Return [X, Y] of the center of cell containing provided text 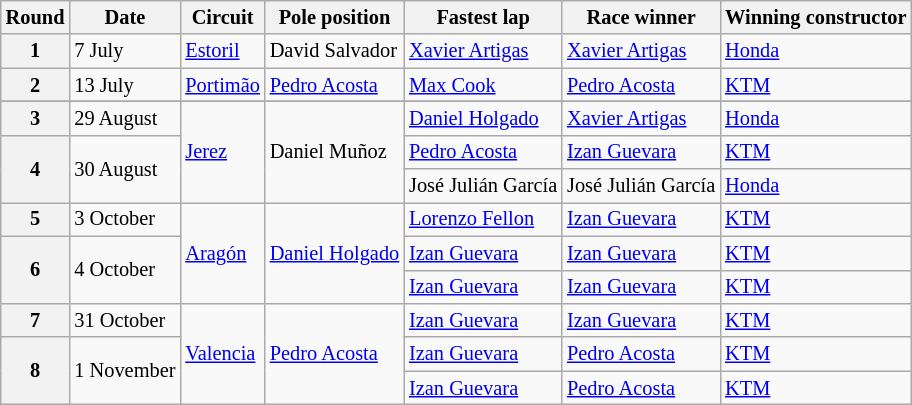
3 October [124, 219]
Aragón [222, 252]
5 [36, 219]
Estoril [222, 51]
Daniel Muñoz [334, 152]
Max Cook [483, 85]
Race winner [641, 17]
Lorenzo Fellon [483, 219]
1 [36, 51]
7 [36, 320]
3 [36, 118]
Round [36, 17]
Jerez [222, 152]
Fastest lap [483, 17]
7 July [124, 51]
29 August [124, 118]
6 [36, 270]
31 October [124, 320]
13 July [124, 85]
4 October [124, 270]
30 August [124, 168]
4 [36, 168]
Date [124, 17]
David Salvador [334, 51]
Valencia [222, 354]
Winning constructor [816, 17]
2 [36, 85]
Portimão [222, 85]
8 [36, 370]
Circuit [222, 17]
1 November [124, 370]
Pole position [334, 17]
